From the cell containing the given text, extract its center point as (X, Y) coordinate. 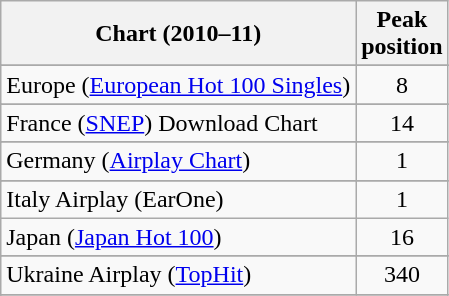
Europe (European Hot 100 Singles) (178, 85)
340 (402, 275)
Italy Airplay (EarOne) (178, 199)
Peakposition (402, 34)
8 (402, 85)
16 (402, 237)
14 (402, 123)
Japan (Japan Hot 100) (178, 237)
Germany (Airplay Chart) (178, 161)
Ukraine Airplay (TopHit) (178, 275)
Chart (2010–11) (178, 34)
France (SNEP) Download Chart (178, 123)
